Capture the cell that displays the provided text and extract its [x, y] central coordinate. 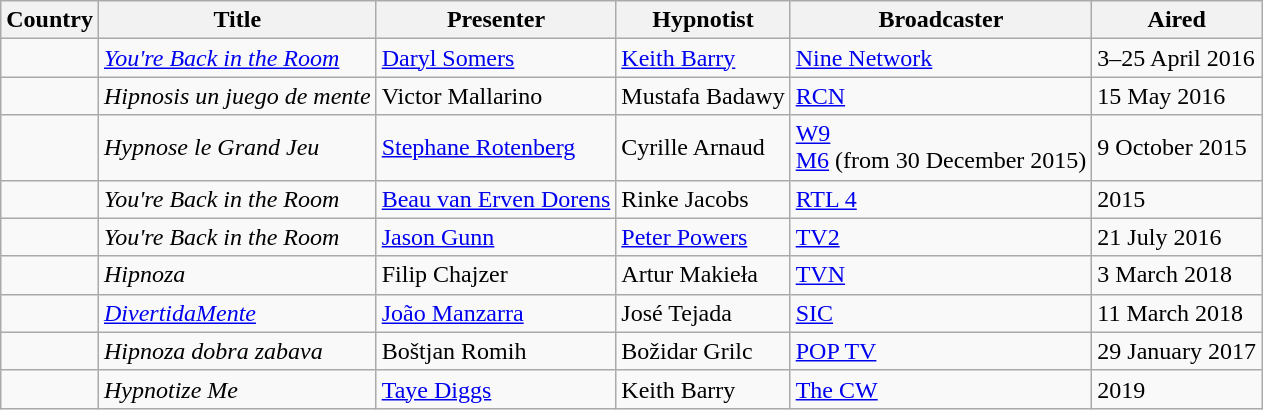
Stephane Rotenberg [496, 148]
Taye Diggs [496, 389]
Hipnoza [237, 275]
Hypnotize Me [237, 389]
Rinke Jacobs [703, 199]
Country [50, 20]
Aired [1177, 20]
Cyrille Arnaud [703, 148]
The CW [941, 389]
José Tejada [703, 313]
9 October 2015 [1177, 148]
3 March 2018 [1177, 275]
Hypnose le Grand Jeu [237, 148]
DivertidaMente [237, 313]
TVN [941, 275]
Hipnosis un juego de mente [237, 96]
21 July 2016 [1177, 237]
Artur Makieła [703, 275]
TV2 [941, 237]
Broadcaster [941, 20]
11 March 2018 [1177, 313]
Peter Powers [703, 237]
Filip Chajzer [496, 275]
29 January 2017 [1177, 351]
Beau van Erven Dorens [496, 199]
Božidar Grilc [703, 351]
Hypnotist [703, 20]
15 May 2016 [1177, 96]
2019 [1177, 389]
Victor Mallarino [496, 96]
RTL 4 [941, 199]
Hipnoza dobra zabava [237, 351]
Title [237, 20]
Nine Network [941, 58]
SIC [941, 313]
Jason Gunn [496, 237]
W9M6 (from 30 December 2015) [941, 148]
Presenter [496, 20]
3–25 April 2016 [1177, 58]
Daryl Somers [496, 58]
João Manzarra [496, 313]
2015 [1177, 199]
POP TV [941, 351]
RCN [941, 96]
Boštjan Romih [496, 351]
Mustafa Badawy [703, 96]
